Find where the given text appears and provide that cell's center as (x, y) coordinate. 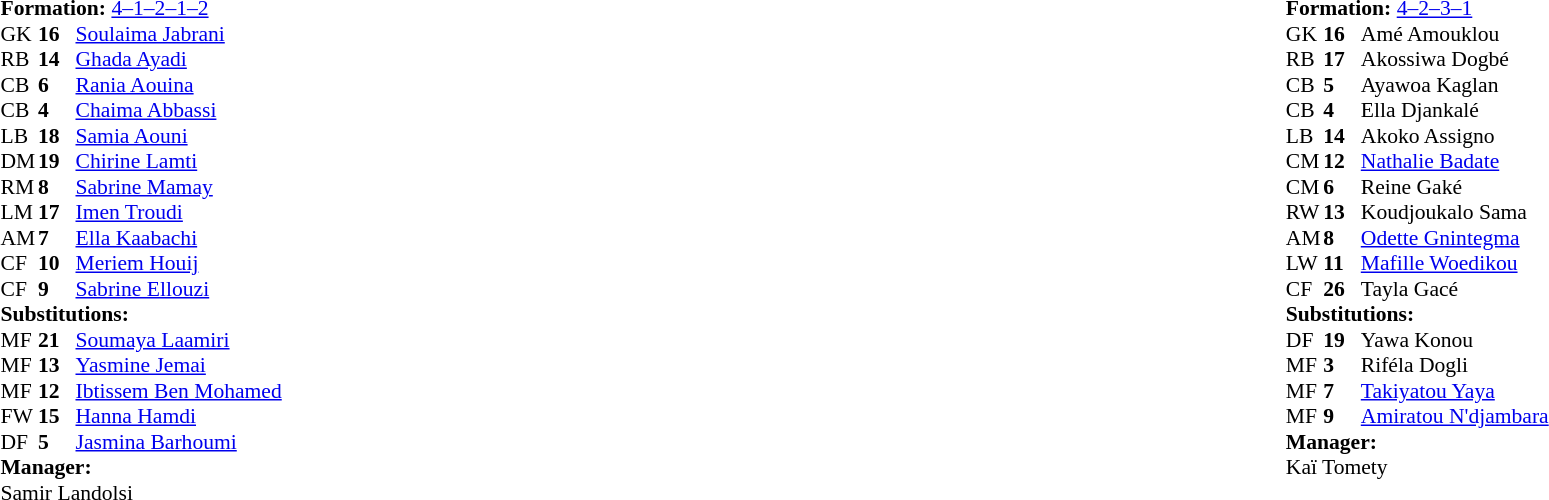
Reine Gaké (1455, 187)
Sabrine Ellouzi (179, 289)
Ibtissem Ben Mohamed (179, 391)
Chirine Lamti (179, 161)
21 (57, 340)
LW (1305, 263)
Sabrine Mamay (179, 187)
Nathalie Badate (1455, 161)
Hanna Hamdi (179, 417)
Kaï Tomety (1418, 467)
Riféla Dogli (1455, 365)
Ella Kaabachi (179, 238)
Soumaya Laamiri (179, 340)
Ella Djankalé (1455, 111)
DM (19, 161)
Soulaima Jabrani (179, 34)
Takiyatou Yaya (1455, 391)
Akossiwa Dogbé (1455, 59)
Ghada Ayadi (179, 59)
Amiratou N'djambara (1455, 417)
Jasmina Barhoumi (179, 442)
Rania Aouina (179, 85)
11 (1342, 263)
Ayawoa Kaglan (1455, 85)
Mafille Woedikou (1455, 263)
18 (57, 136)
Meriem Houij (179, 263)
10 (57, 263)
Chaima Abbassi (179, 111)
15 (57, 417)
26 (1342, 289)
Akoko Assigno (1455, 136)
RW (1305, 213)
LM (19, 213)
Odette Gnintegma (1455, 238)
Imen Troudi (179, 213)
Yasmine Jemai (179, 365)
Yawa Konou (1455, 340)
3 (1342, 365)
Amé Amouklou (1455, 34)
Tayla Gacé (1455, 289)
FW (19, 417)
Koudjoukalo Sama (1455, 213)
RM (19, 187)
Samia Aouni (179, 136)
